Provide the [x, y] coordinate of the cell's center where the given text is located.  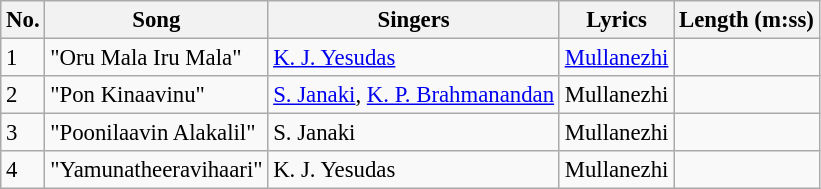
2 [23, 95]
No. [23, 20]
Singers [414, 20]
"Oru Mala Iru Mala" [156, 58]
4 [23, 170]
Song [156, 20]
S. Janaki [414, 133]
"Poonilaavin Alakalil" [156, 133]
"Pon Kinaavinu" [156, 95]
3 [23, 133]
Lyrics [616, 20]
1 [23, 58]
S. Janaki, K. P. Brahmanandan [414, 95]
"Yamunatheeravihaari" [156, 170]
Length (m:ss) [746, 20]
